Identify which cell holds the provided text, then report its [X, Y] central coordinate. 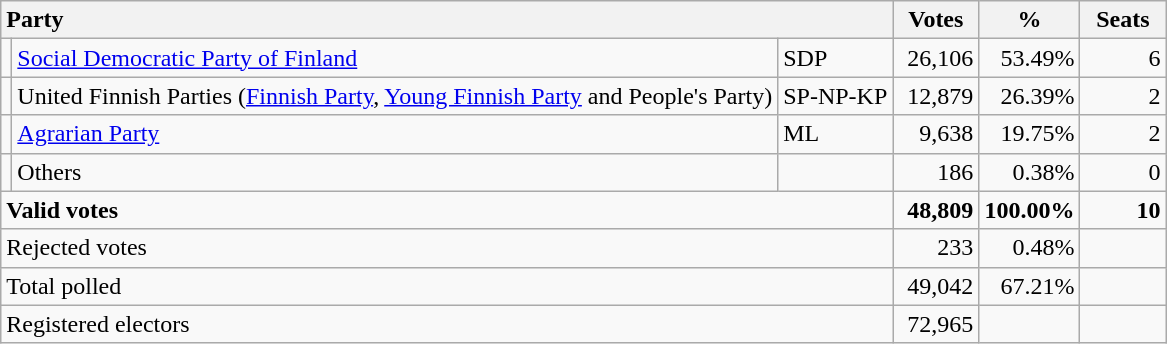
72,965 [936, 324]
Votes [936, 20]
186 [936, 172]
233 [936, 248]
0.48% [1030, 248]
6 [1123, 58]
12,879 [936, 96]
Valid votes [447, 210]
United Finnish Parties (Finnish Party, Young Finnish Party and People's Party) [395, 96]
0.38% [1030, 172]
Registered electors [447, 324]
SP-NP-KP [836, 96]
19.75% [1030, 134]
67.21% [1030, 286]
Party [447, 20]
49,042 [936, 286]
Social Democratic Party of Finland [395, 58]
10 [1123, 210]
Others [395, 172]
53.49% [1030, 58]
9,638 [936, 134]
48,809 [936, 210]
Agrarian Party [395, 134]
26.39% [1030, 96]
SDP [836, 58]
0 [1123, 172]
ML [836, 134]
100.00% [1030, 210]
26,106 [936, 58]
Total polled [447, 286]
% [1030, 20]
Seats [1123, 20]
Rejected votes [447, 248]
